Output the [X, Y] coordinate of the center of the cell containing the given text.  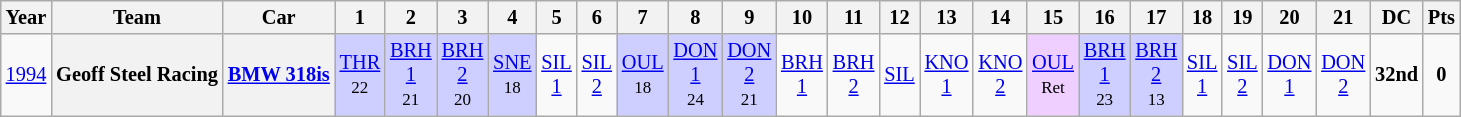
Year [26, 17]
9 [749, 17]
OUL18 [643, 75]
BRH220 [463, 75]
KNO1 [947, 75]
Pts [1442, 17]
12 [899, 17]
20 [1289, 17]
17 [1156, 17]
Geoff Steel Racing [137, 75]
DON2 [1343, 75]
14 [1000, 17]
SNE18 [512, 75]
32nd [1396, 75]
Team [137, 17]
21 [1343, 17]
3 [463, 17]
19 [1242, 17]
BRH123 [1105, 75]
THR22 [360, 75]
BMW 318is [279, 75]
BRH2 [854, 75]
2 [411, 17]
16 [1105, 17]
BRH121 [411, 75]
DON1 [1289, 75]
KNO2 [1000, 75]
BRH213 [1156, 75]
10 [802, 17]
5 [556, 17]
8 [695, 17]
7 [643, 17]
Car [279, 17]
DON221 [749, 75]
18 [1202, 17]
DC [1396, 17]
SIL [899, 75]
0 [1442, 75]
4 [512, 17]
DON124 [695, 75]
13 [947, 17]
6 [597, 17]
OULRet [1053, 75]
1 [360, 17]
BRH1 [802, 75]
11 [854, 17]
1994 [26, 75]
15 [1053, 17]
